Return the (x, y) coordinate for the center point of the cell that contains the specified text.  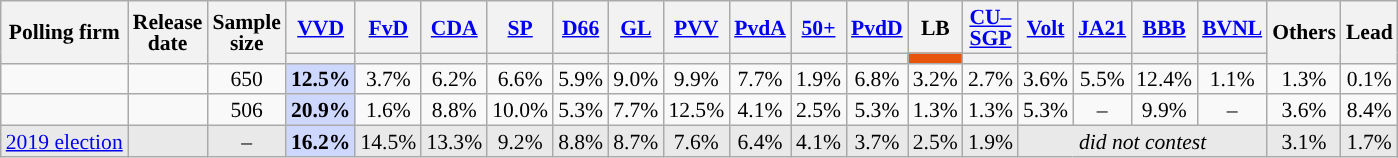
SP (520, 27)
PvdA (760, 27)
5.9% (580, 78)
6.4% (760, 142)
Polling firm (64, 32)
LB (936, 27)
0.1% (1370, 78)
BVNL (1232, 27)
Others (1304, 32)
PVV (696, 27)
50+ (818, 27)
8.7% (636, 142)
Samplesize (246, 32)
5.5% (1102, 78)
9.2% (520, 142)
1.1% (1232, 78)
16.2% (320, 142)
6.6% (520, 78)
3.2% (936, 78)
Volt (1046, 27)
14.5% (388, 142)
9.0% (636, 78)
VVD (320, 27)
FvD (388, 27)
GL (636, 27)
D66 (580, 27)
Lead (1370, 32)
2.7% (990, 78)
did not contest (1142, 142)
10.0% (520, 110)
PvdD (877, 27)
6.2% (454, 78)
1.7% (1370, 142)
6.8% (877, 78)
20.9% (320, 110)
1.6% (388, 110)
CU–SGP (990, 27)
13.3% (454, 142)
JA21 (1102, 27)
650 (246, 78)
CDA (454, 27)
506 (246, 110)
8.4% (1370, 110)
2019 election (64, 142)
Releasedate (168, 32)
3.1% (1304, 142)
BBB (1164, 27)
12.4% (1164, 78)
7.6% (696, 142)
